Detect which cell encompasses the target text, then output its (x, y) center coordinate. 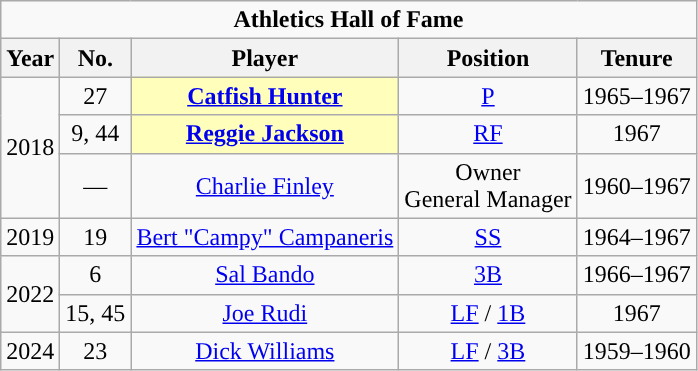
Athletics Hall of Fame (348, 20)
2018 (30, 148)
OwnerGeneral Manager (488, 186)
No. (96, 58)
— (96, 186)
2024 (30, 351)
Dick Williams (265, 351)
2019 (30, 237)
Player (265, 58)
6 (96, 275)
1964–1967 (636, 237)
2022 (30, 294)
1965–1967 (636, 96)
Position (488, 58)
RF (488, 134)
Year (30, 58)
19 (96, 237)
Bert "Campy" Campaneris (265, 237)
P (488, 96)
1960–1967 (636, 186)
1959–1960 (636, 351)
LF / 1B (488, 313)
Joe Rudi (265, 313)
15, 45 (96, 313)
Charlie Finley (265, 186)
Sal Bando (265, 275)
23 (96, 351)
27 (96, 96)
LF / 3B (488, 351)
9, 44 (96, 134)
Reggie Jackson (265, 134)
1966–1967 (636, 275)
SS (488, 237)
3B (488, 275)
Catfish Hunter (265, 96)
Tenure (636, 58)
